Pinpoint the cell where the given text exists, returning its (x, y) midpoint coordinate. 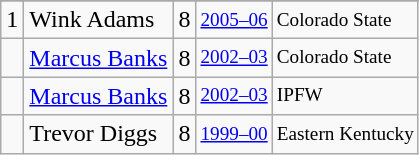
1999–00 (234, 134)
2005–06 (234, 20)
IPFW (345, 96)
Wink Adams (98, 20)
Trevor Diggs (98, 134)
Eastern Kentucky (345, 134)
1 (12, 20)
